Output the (X, Y) coordinate of the center of the cell containing the given text.  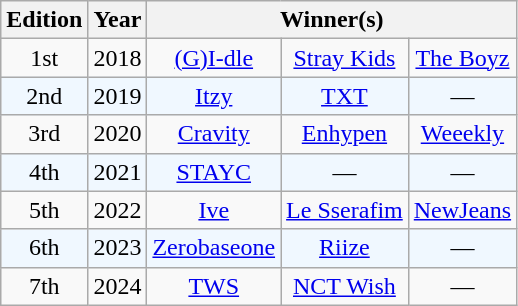
STAYC (214, 172)
NCT Wish (345, 286)
Year (118, 20)
Le Sserafim (345, 210)
6th (44, 248)
Ive (214, 210)
TWS (214, 286)
Enhypen (345, 134)
2020 (118, 134)
NewJeans (462, 210)
5th (44, 210)
Edition (44, 20)
The Boyz (462, 58)
2021 (118, 172)
2023 (118, 248)
1st (44, 58)
Riize (345, 248)
4th (44, 172)
7th (44, 286)
(G)I-dle (214, 58)
2018 (118, 58)
3rd (44, 134)
2nd (44, 96)
TXT (345, 96)
Stray Kids (345, 58)
Weeekly (462, 134)
2019 (118, 96)
Winner(s) (332, 20)
2022 (118, 210)
2024 (118, 286)
Cravity (214, 134)
Itzy (214, 96)
Zerobaseone (214, 248)
